Return the [X, Y] coordinate for the center point of the cell that contains the specified text.  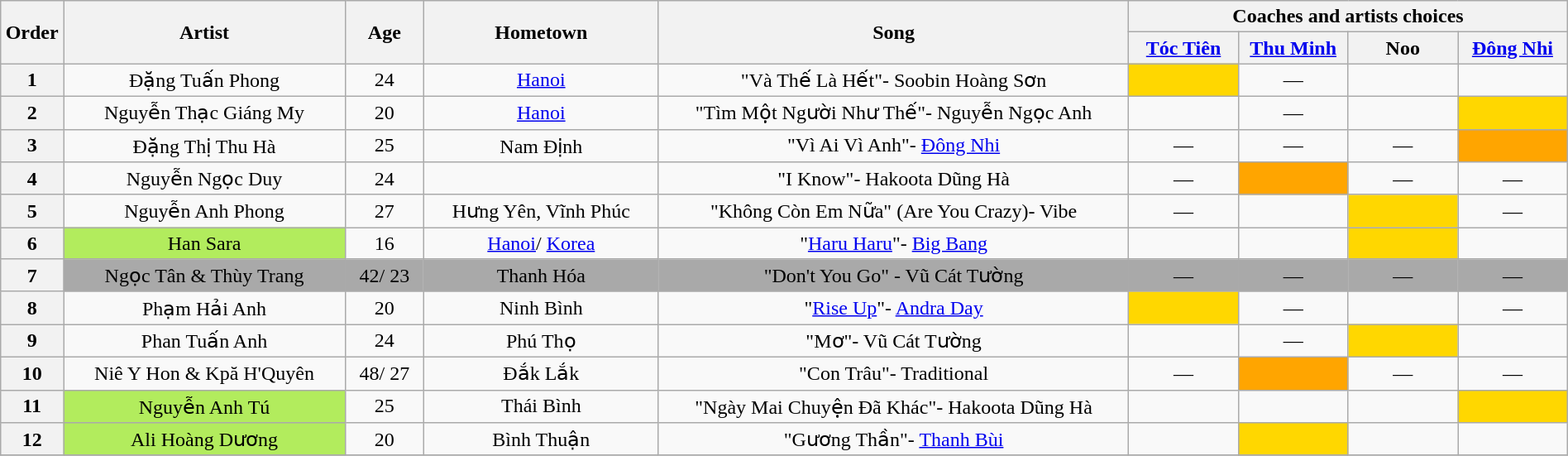
Age [385, 32]
7 [32, 276]
"Gương Thần"- Thanh Bùi [893, 439]
"Mơ"- Vũ Cát Tường [893, 341]
Order [32, 32]
Hometown [541, 32]
Đặng Thị Thu Hà [205, 146]
Tóc Tiên [1184, 48]
Hưng Yên, Vĩnh Phúc [541, 211]
5 [32, 211]
"Vì Ai Vì Anh"- Đông Nhi [893, 146]
Đông Nhi [1513, 48]
"Không Còn Em Nữa" (Are You Crazy)- Vibe [893, 211]
Song [893, 32]
Ali Hoàng Dương [205, 439]
"Haru Haru"- Big Bang [893, 243]
Artist [205, 32]
Niê Y Hon & Kpă H'Quyên [205, 373]
Phan Tuấn Anh [205, 341]
4 [32, 179]
Thanh Hóa [541, 276]
16 [385, 243]
27 [385, 211]
Đặng Tuấn Phong [205, 80]
"Rise Up"- Andra Day [893, 308]
Ninh Bình [541, 308]
Ngọc Tân & Thùy Trang [205, 276]
Nam Định [541, 146]
"Con Trâu"- Traditional [893, 373]
Nguyễn Anh Phong [205, 211]
Nguyễn Anh Tú [205, 406]
Đắk Lắk [541, 373]
1 [32, 80]
3 [32, 146]
9 [32, 341]
Bình Thuận [541, 439]
48/ 27 [385, 373]
Nguyễn Ngọc Duy [205, 179]
2 [32, 113]
"Don't You Go" - Vũ Cát Tường [893, 276]
6 [32, 243]
"I Know"- Hakoota Dũng Hà [893, 179]
Nguyễn Thạc Giáng My [205, 113]
12 [32, 439]
Hanoi/ Korea [541, 243]
8 [32, 308]
Thái Bình [541, 406]
Phạm Hải Anh [205, 308]
11 [32, 406]
Han Sara [205, 243]
42/ 23 [385, 276]
Noo [1403, 48]
Thu Minh [1293, 48]
"Tìm Một Người Như Thế"- Nguyễn Ngọc Anh [893, 113]
10 [32, 373]
Coaches and artists choices [1348, 17]
Phú Thọ [541, 341]
"Và Thế Là Hết"- Soobin Hoàng Sơn [893, 80]
"Ngày Mai Chuyện Đã Khác"- Hakoota Dũng Hà [893, 406]
